Output the (X, Y) coordinate of the center of the cell containing the given text.  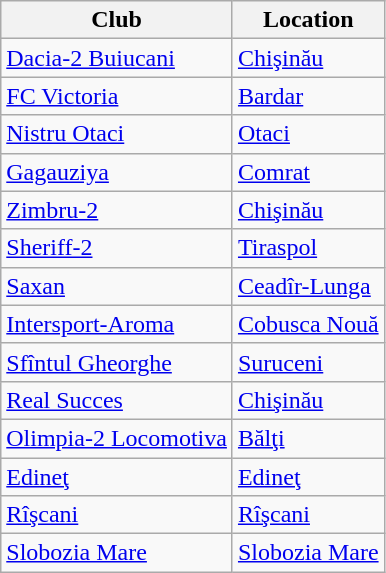
Zimbru-2 (117, 210)
Ceadîr-Lunga (308, 286)
Real Succes (117, 400)
Olimpia-2 Locomotiva (117, 438)
Cobusca Nouă (308, 324)
Suruceni (308, 362)
Bălţi (308, 438)
Club (117, 20)
Otaci (308, 134)
Tiraspol (308, 248)
Sfîntul Gheorghe (117, 362)
Intersport-Aroma (117, 324)
Nistru Otaci (117, 134)
Bardar (308, 96)
Location (308, 20)
Sheriff-2 (117, 248)
Comrat (308, 172)
Gagauziya (117, 172)
FC Victoria (117, 96)
Saxan (117, 286)
Dacia-2 Buiucani (117, 58)
